Return (x, y) of the center of cell containing provided text 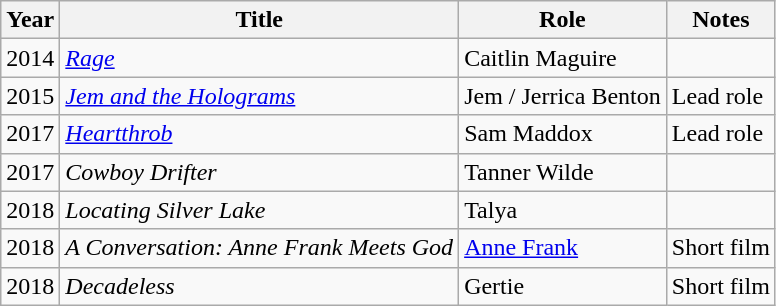
Heartthrob (260, 134)
Title (260, 20)
Tanner Wilde (563, 172)
2014 (30, 58)
Rage (260, 58)
Decadeless (260, 286)
Talya (563, 210)
Role (563, 20)
Jem and the Holograms (260, 96)
Locating Silver Lake (260, 210)
A Conversation: Anne Frank Meets God (260, 248)
Gertie (563, 286)
Year (30, 20)
Sam Maddox (563, 134)
Caitlin Maguire (563, 58)
2015 (30, 96)
Notes (720, 20)
Anne Frank (563, 248)
Cowboy Drifter (260, 172)
Jem / Jerrica Benton (563, 96)
